Locate the cell with the specified text and output its [x, y] center coordinate. 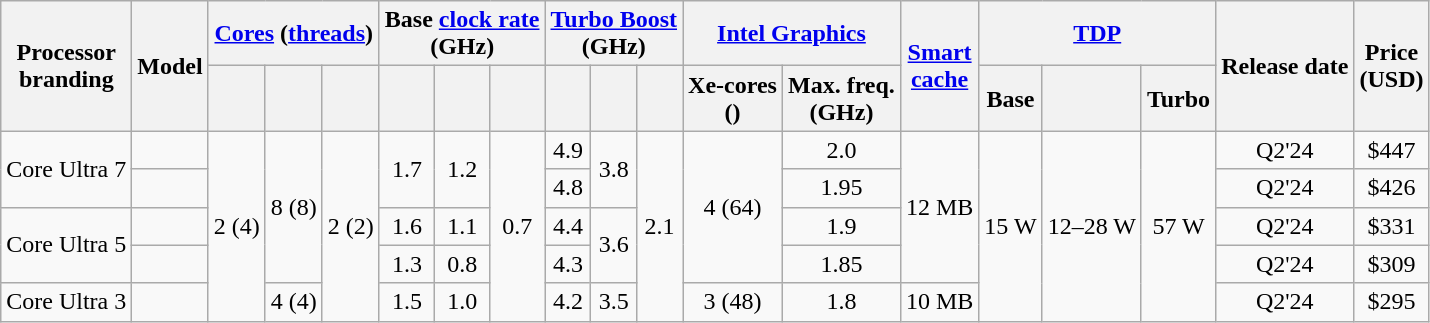
4.4 [568, 226]
1.7 [406, 169]
1.2 [462, 169]
Intel Graphics [792, 34]
4.9 [568, 150]
1.1 [462, 226]
3.6 [614, 245]
4.8 [568, 188]
$295 [1392, 302]
Smartcache [939, 66]
3 (48) [733, 302]
$426 [1392, 188]
15 W [1010, 226]
8 (8) [294, 207]
Processorbranding [66, 66]
1.3 [406, 264]
Base [1010, 98]
Release date [1285, 66]
3.8 [614, 169]
4.2 [568, 302]
0.7 [518, 226]
12 MB [939, 207]
57 W [1178, 226]
Turbo Boost(GHz) [614, 34]
Core Ultra 5 [66, 245]
Price(USD) [1392, 66]
4 (4) [294, 302]
Xe-cores() [733, 98]
4.3 [568, 264]
Base clock rate(GHz) [462, 34]
$309 [1392, 264]
12–28 W [1092, 226]
1.9 [841, 226]
Turbo [1178, 98]
2.0 [841, 150]
1.8 [841, 302]
2 (4) [236, 226]
Cores (threads) [294, 34]
Core Ultra 7 [66, 169]
$331 [1392, 226]
2 (2) [350, 226]
TDP [1098, 34]
Core Ultra 3 [66, 302]
4 (64) [733, 207]
0.8 [462, 264]
1.0 [462, 302]
Model [170, 66]
1.95 [841, 188]
3.5 [614, 302]
1.6 [406, 226]
2.1 [660, 226]
1.85 [841, 264]
1.5 [406, 302]
Max. freq.(GHz) [841, 98]
$447 [1392, 150]
10 MB [939, 302]
